Search for the cell housing the specified text and yield its (X, Y) center coordinate. 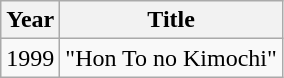
Title (172, 20)
"Hon To no Kimochi" (172, 58)
Year (30, 20)
1999 (30, 58)
